Capture the cell that displays the provided text and extract its (X, Y) central coordinate. 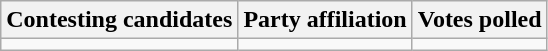
Contesting candidates (120, 20)
Votes polled (480, 20)
Party affiliation (325, 20)
